Return [x, y] of the center of cell containing provided text 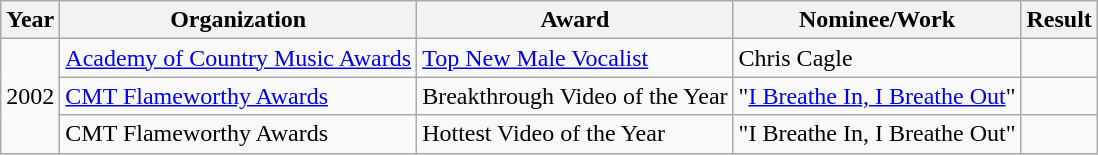
Top New Male Vocalist [575, 58]
Chris Cagle [877, 58]
Academy of Country Music Awards [238, 58]
Year [30, 20]
Breakthrough Video of the Year [575, 96]
Organization [238, 20]
Result [1059, 20]
Award [575, 20]
Nominee/Work [877, 20]
Hottest Video of the Year [575, 134]
2002 [30, 96]
